Return [X, Y] of the center of cell containing provided text 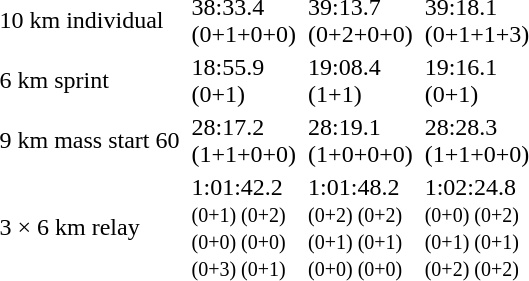
18:55.9(0+1) [244, 80]
28:17.2(1+1+0+0) [244, 140]
19:08.4(1+1) [361, 80]
28:19.1(1+0+0+0) [361, 140]
